Capture the cell that displays the provided text and extract its (x, y) central coordinate. 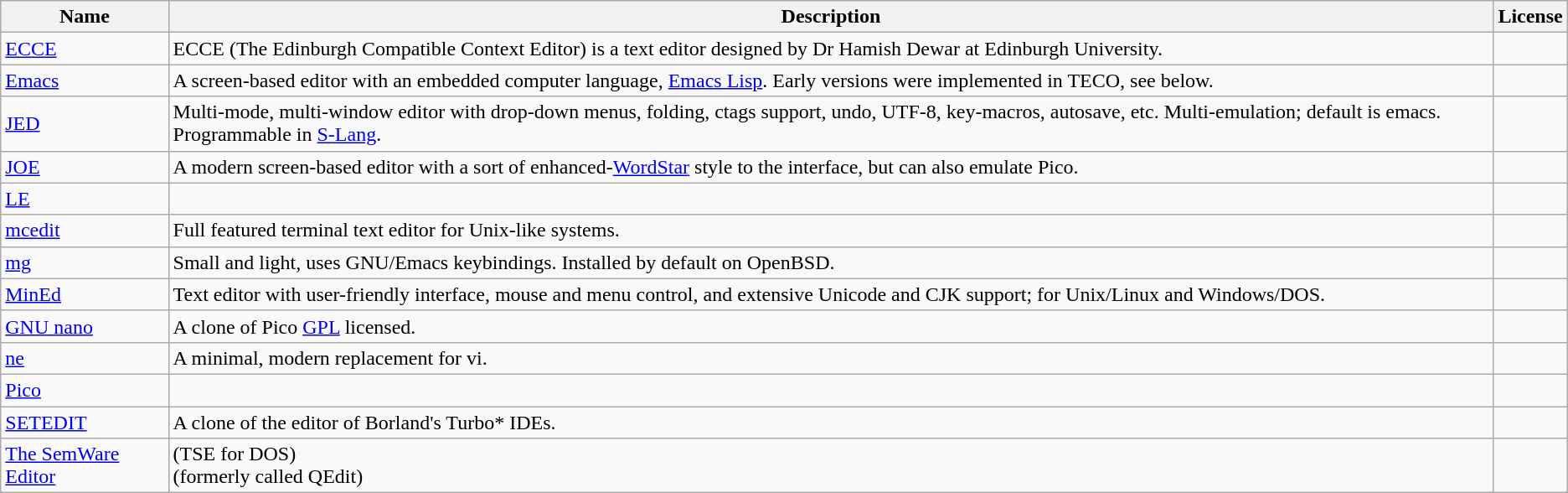
A clone of Pico GPL licensed. (831, 326)
The SemWare Editor (85, 466)
JED (85, 124)
MinEd (85, 294)
A minimal, modern replacement for vi. (831, 358)
JOE (85, 167)
Small and light, uses GNU/Emacs keybindings. Installed by default on OpenBSD. (831, 262)
LE (85, 199)
SETEDIT (85, 422)
Pico (85, 390)
A clone of the editor of Borland's Turbo* IDEs. (831, 422)
mg (85, 262)
GNU nano (85, 326)
(TSE for DOS)(formerly called QEdit) (831, 466)
Text editor with user-friendly interface, mouse and menu control, and extensive Unicode and CJK support; for Unix/Linux and Windows/DOS. (831, 294)
ECCE (85, 49)
License (1530, 17)
A screen-based editor with an embedded computer language, Emacs Lisp. Early versions were implemented in TECO, see below. (831, 80)
Description (831, 17)
Emacs (85, 80)
Name (85, 17)
ne (85, 358)
Full featured terminal text editor for Unix-like systems. (831, 231)
mcedit (85, 231)
ECCE (The Edinburgh Compatible Context Editor) is a text editor designed by Dr Hamish Dewar at Edinburgh University. (831, 49)
A modern screen-based editor with a sort of enhanced-WordStar style to the interface, but can also emulate Pico. (831, 167)
